Search for the cell housing the specified text and yield its (X, Y) center coordinate. 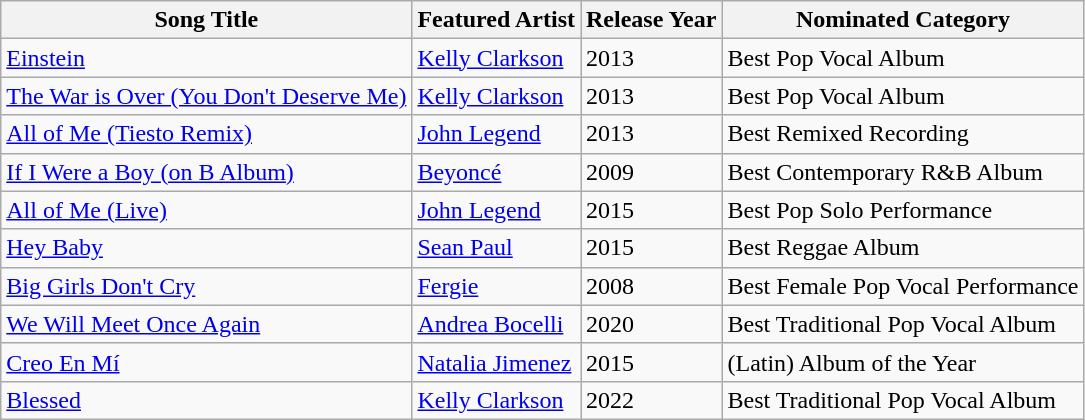
2022 (650, 400)
Nominated Category (903, 20)
Song Title (206, 20)
Best Female Pop Vocal Performance (903, 286)
Release Year (650, 20)
Big Girls Don't Cry (206, 286)
Beyoncé (496, 172)
Sean Paul (496, 248)
All of Me (Live) (206, 210)
Creo En Mí (206, 362)
Blessed (206, 400)
Fergie (496, 286)
Best Remixed Recording (903, 134)
If I Were a Boy (on B Album) (206, 172)
2020 (650, 324)
Best Contemporary R&B Album (903, 172)
The War is Over (You Don't Deserve Me) (206, 96)
Natalia Jimenez (496, 362)
2008 (650, 286)
Einstein (206, 58)
Hey Baby (206, 248)
2009 (650, 172)
Best Reggae Album (903, 248)
(Latin) Album of the Year (903, 362)
Andrea Bocelli (496, 324)
We Will Meet Once Again (206, 324)
Best Pop Solo Performance (903, 210)
All of Me (Tiesto Remix) (206, 134)
Featured Artist (496, 20)
